Detect which cell encompasses the target text, then output its (X, Y) center coordinate. 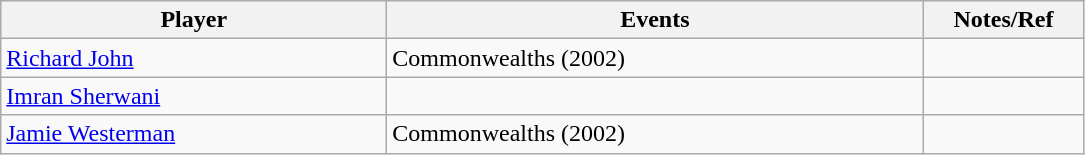
Richard John (194, 58)
Events (655, 20)
Player (194, 20)
Notes/Ref (1004, 20)
Imran Sherwani (194, 96)
Jamie Westerman (194, 134)
